Detect which cell encompasses the target text, then output its [x, y] center coordinate. 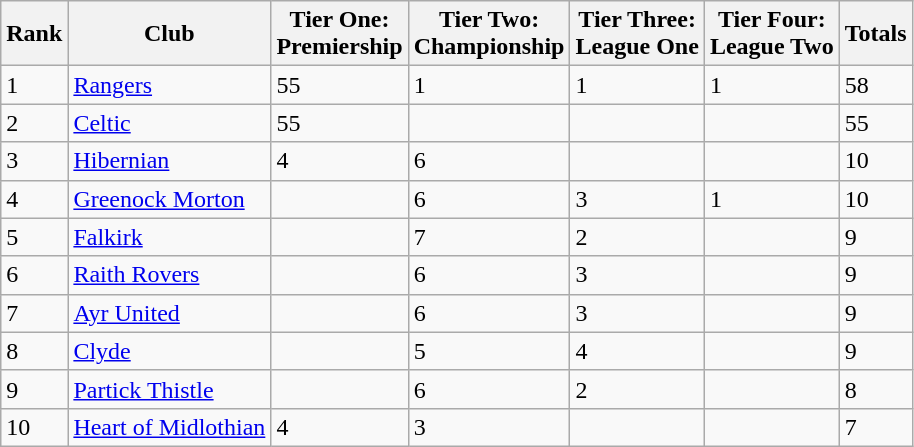
Tier Three:League One [637, 34]
Rangers [170, 85]
Clyde [170, 351]
Tier One:Premiership [340, 34]
Celtic [170, 123]
Totals [876, 34]
Tier Two:Championship [489, 34]
Club [170, 34]
Falkirk [170, 237]
58 [876, 85]
Tier Four:League Two [772, 34]
Hibernian [170, 161]
Raith Rovers [170, 275]
Rank [34, 34]
Ayr United [170, 313]
Greenock Morton [170, 199]
Partick Thistle [170, 389]
Heart of Midlothian [170, 427]
